Provide the (x, y) coordinate of the cell's center where the given text is located.  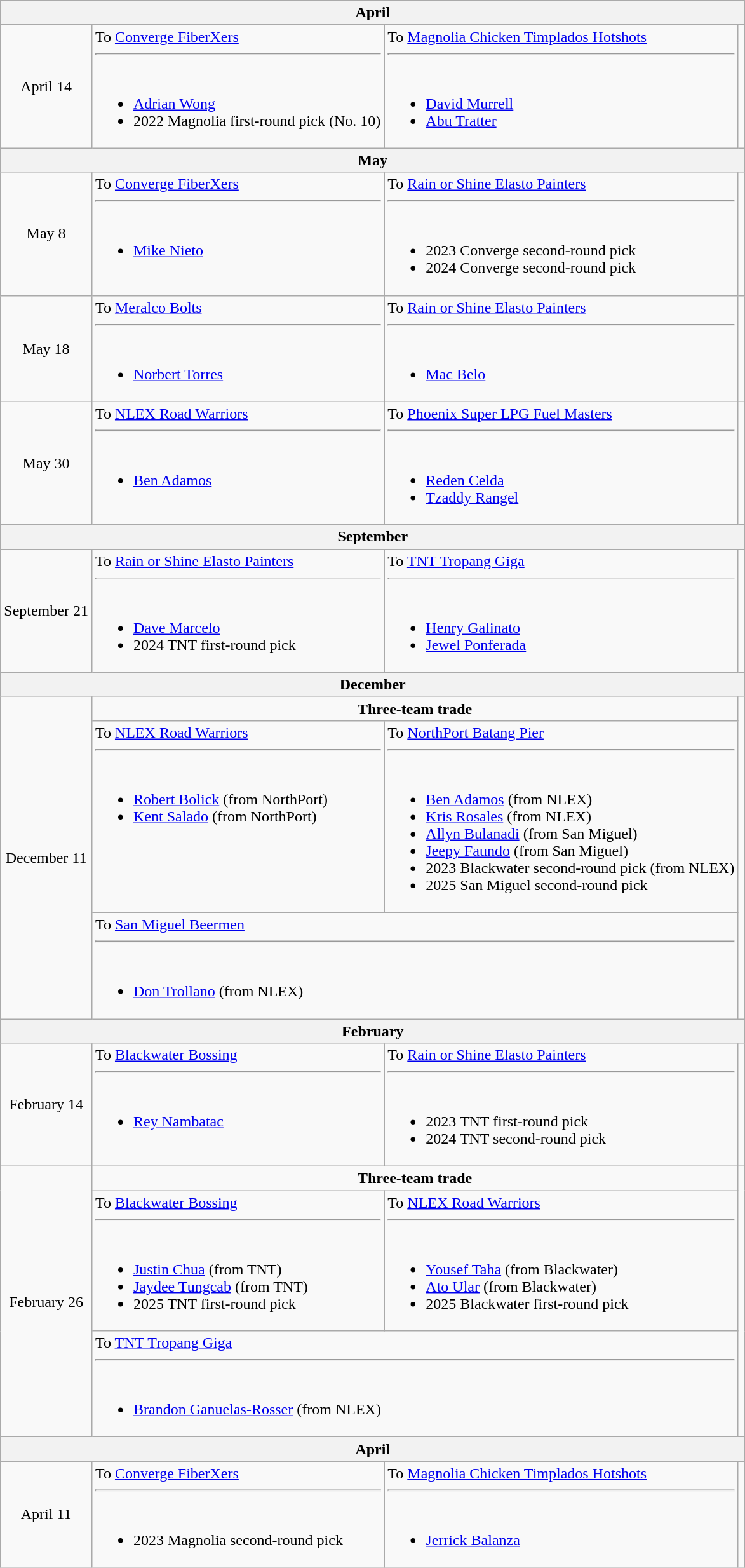
To Rain or Shine Elasto Painters2023 Converge second-round pick2024 Converge second-round pick (561, 234)
May 18 (46, 348)
December (373, 684)
May 8 (46, 234)
February 26 (46, 1302)
May (373, 160)
To Blackwater BossingJustin Chua (from TNT)Jaydee Tungcab (from TNT)2025 TNT first-round pick (238, 1260)
February (373, 1031)
To Converge FiberXers2023 Magnolia second-round pick (238, 1515)
September (373, 537)
To Meralco BoltsNorbert Torres (238, 348)
To TNT Tropang GigaBrandon Ganuelas-Rosser (from NLEX) (414, 1384)
February 14 (46, 1105)
To NLEX Road WarriorsRobert Bolick (from NorthPort)Kent Salado (from NorthPort) (238, 816)
To Magnolia Chicken Timplados HotshotsJerrick Balanza (561, 1515)
To Blackwater BossingRey Nambatac (238, 1105)
To San Miguel BeermenDon Trollano (from NLEX) (414, 966)
To NLEX Road WarriorsBen Adamos (238, 463)
To Rain or Shine Elasto Painters2023 TNT first-round pick2024 TNT second-round pick (561, 1105)
April 11 (46, 1515)
To Converge FiberXersMike Nieto (238, 234)
September 21 (46, 611)
To NLEX Road WarriorsYousef Taha (from Blackwater)Ato Ular (from Blackwater)2025 Blackwater first-round pick (561, 1260)
To Converge FiberXersAdrian Wong2022 Magnolia first-round pick (No. 10) (238, 86)
April 14 (46, 86)
To Rain or Shine Elasto PaintersMac Belo (561, 348)
May 30 (46, 463)
To Magnolia Chicken Timplados HotshotsDavid MurrellAbu Tratter (561, 86)
To TNT Tropang GigaHenry GalinatoJewel Ponferada (561, 611)
To Phoenix Super LPG Fuel MastersReden CeldaTzaddy Rangel (561, 463)
To Rain or Shine Elasto PaintersDave Marcelo2024 TNT first-round pick (238, 611)
December 11 (46, 858)
